Provide the (X, Y) coordinate of the cell's center where the given text is located.  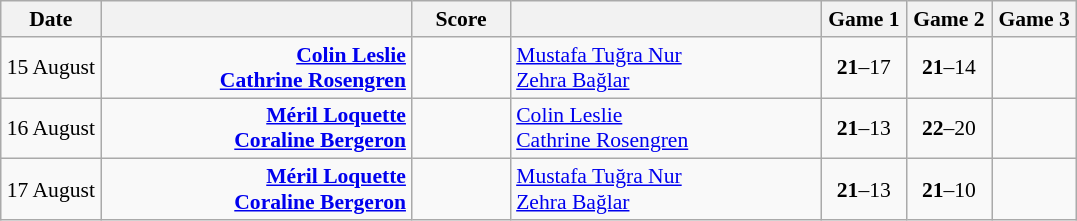
21–10 (948, 190)
Game 2 (948, 19)
15 August (51, 68)
Game 3 (1034, 19)
21–14 (948, 68)
21–17 (864, 68)
Game 1 (864, 19)
Score (461, 19)
22–20 (948, 128)
16 August (51, 128)
17 August (51, 190)
Date (51, 19)
